Scan for the cell matching the given text and deliver its (X, Y) coordinate at center. 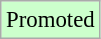
Promoted (50, 20)
